For the text-containing cell, return its midpoint in (x, y) coordinate format. 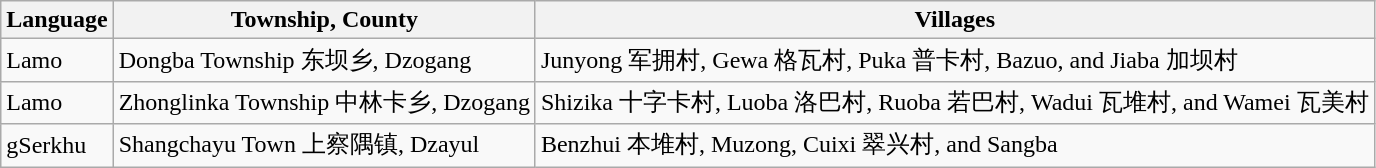
Shangchayu Town 上察隅镇, Dzayul (324, 146)
Villages (954, 20)
gSerkhu (57, 146)
Shizika 十字卡村, Luoba 洛巴村, Ruoba 若巴村, Wadui 瓦堆村, and Wamei 瓦美村 (954, 102)
Dongba Township 东坝乡, Dzogang (324, 60)
Language (57, 20)
Junyong 军拥村, Gewa 格瓦村, Puka 普卡村, Bazuo, and Jiaba 加坝村 (954, 60)
Zhonglinka Township 中林卡乡, Dzogang (324, 102)
Township, County (324, 20)
Benzhui 本堆村, Muzong, Cuixi 翠兴村, and Sangba (954, 146)
